For the text-containing cell, return its midpoint in (x, y) coordinate format. 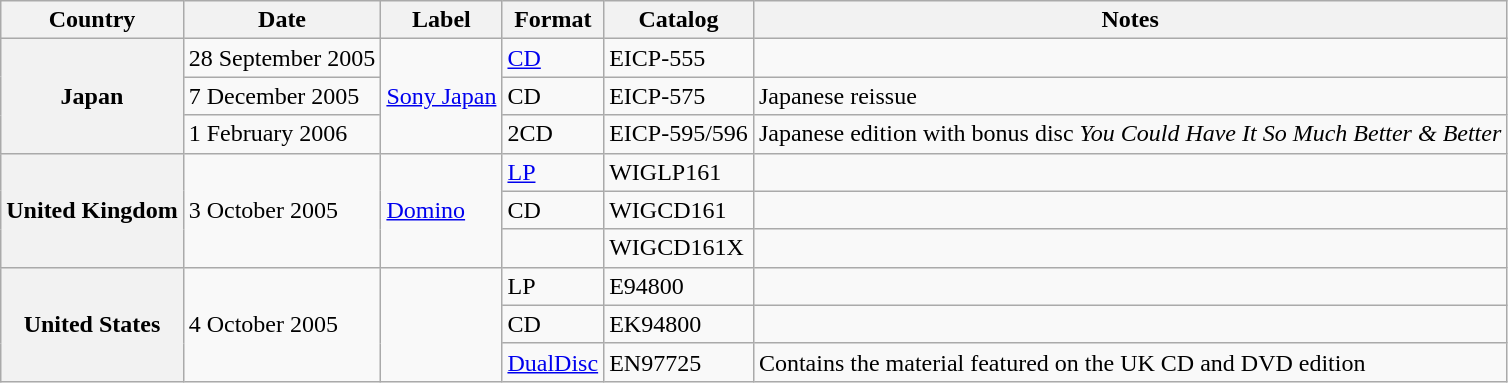
28 September 2005 (282, 58)
Japan (92, 96)
WIGLP161 (679, 172)
Japanese edition with bonus disc You Could Have It So Much Better & Better (1130, 134)
EICP-595/596 (679, 134)
WIGCD161 (679, 210)
Japanese reissue (1130, 96)
EN97725 (679, 362)
Label (442, 20)
Date (282, 20)
2CD (553, 134)
DualDisc (553, 362)
EICP-575 (679, 96)
Notes (1130, 20)
4 October 2005 (282, 324)
3 October 2005 (282, 210)
Sony Japan (442, 96)
1 February 2006 (282, 134)
E94800 (679, 286)
United Kingdom (92, 210)
Contains the material featured on the UK CD and DVD edition (1130, 362)
EK94800 (679, 324)
WIGCD161X (679, 248)
Catalog (679, 20)
United States (92, 324)
Format (553, 20)
Country (92, 20)
EICP-555 (679, 58)
7 December 2005 (282, 96)
Domino (442, 210)
